Determine the (X, Y) coordinate at the center of the cell enclosing the given text.  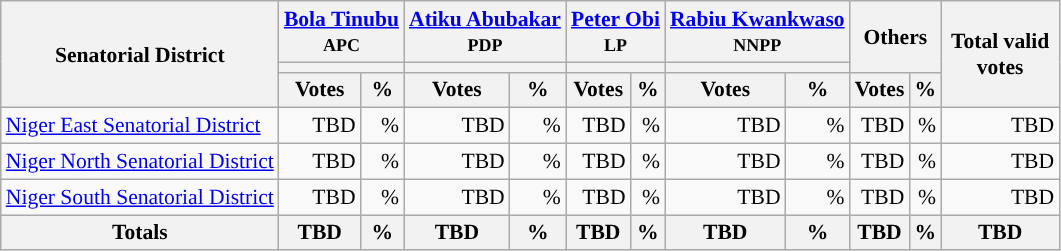
Bola TinubuAPC (342, 32)
Atiku AbubakarPDP (485, 32)
Peter ObiLP (616, 32)
Niger North Senatorial District (140, 162)
Total valid votes (1000, 54)
Rabiu KwankwasoNNPP (758, 32)
Senatorial District (140, 54)
Totals (140, 233)
Niger South Senatorial District (140, 197)
Others (896, 36)
Niger East Senatorial District (140, 126)
